Detect which cell encompasses the target text, then output its [x, y] center coordinate. 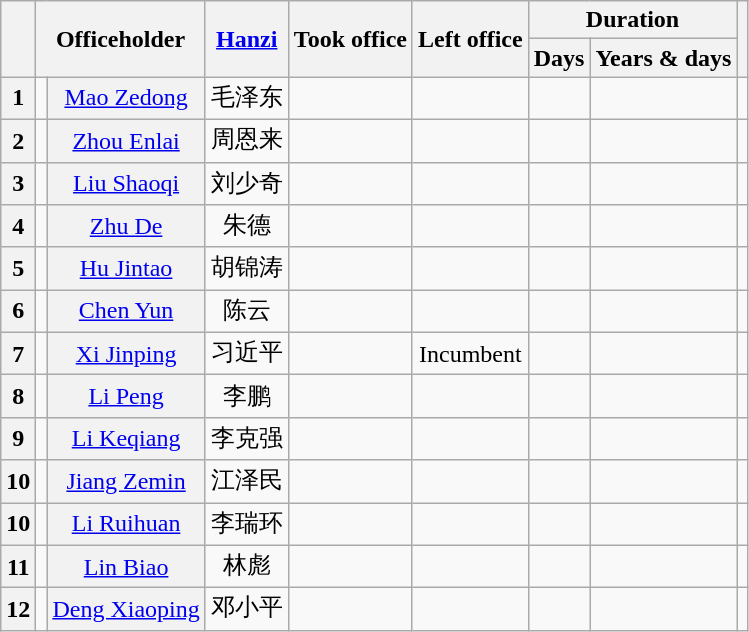
李瑞环 [246, 524]
Incumbent [470, 354]
周恩来 [246, 140]
Officeholder [120, 39]
Li Peng [126, 396]
Days [559, 58]
12 [18, 610]
8 [18, 396]
9 [18, 438]
胡锦涛 [246, 268]
Mao Zedong [126, 98]
Deng Xiaoping [126, 610]
李鹏 [246, 396]
5 [18, 268]
Left office [470, 39]
2 [18, 140]
陈云 [246, 312]
林彪 [246, 566]
Li Ruihuan [126, 524]
Xi Jinping [126, 354]
Chen Yun [126, 312]
Zhu De [126, 226]
Li Keqiang [126, 438]
Hanzi [246, 39]
3 [18, 184]
李克强 [246, 438]
邓小平 [246, 610]
Years & days [664, 58]
11 [18, 566]
6 [18, 312]
Liu Shaoqi [126, 184]
Duration [632, 20]
朱德 [246, 226]
Jiang Zemin [126, 482]
1 [18, 98]
Hu Jintao [126, 268]
Zhou Enlai [126, 140]
7 [18, 354]
Took office [350, 39]
习近平 [246, 354]
毛泽东 [246, 98]
Lin Biao [126, 566]
刘少奇 [246, 184]
江泽民 [246, 482]
4 [18, 226]
